Return [x, y] of the center of cell containing provided text 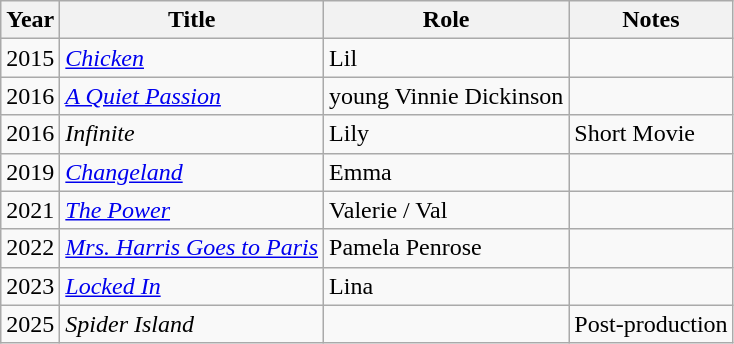
Mrs. Harris Goes to Paris [192, 248]
2015 [30, 58]
Role [446, 20]
Short Movie [651, 134]
Locked In [192, 286]
Infinite [192, 134]
2025 [30, 324]
Pamela Penrose [446, 248]
Changeland [192, 172]
Chicken [192, 58]
Notes [651, 20]
Post-production [651, 324]
2021 [30, 210]
young Vinnie Dickinson [446, 96]
Title [192, 20]
Lina [446, 286]
2022 [30, 248]
A Quiet Passion [192, 96]
Spider Island [192, 324]
Lily [446, 134]
Emma [446, 172]
The Power [192, 210]
Valerie / Val [446, 210]
Lil [446, 58]
Year [30, 20]
2019 [30, 172]
2023 [30, 286]
